Return [x, y] of the center of cell containing provided text 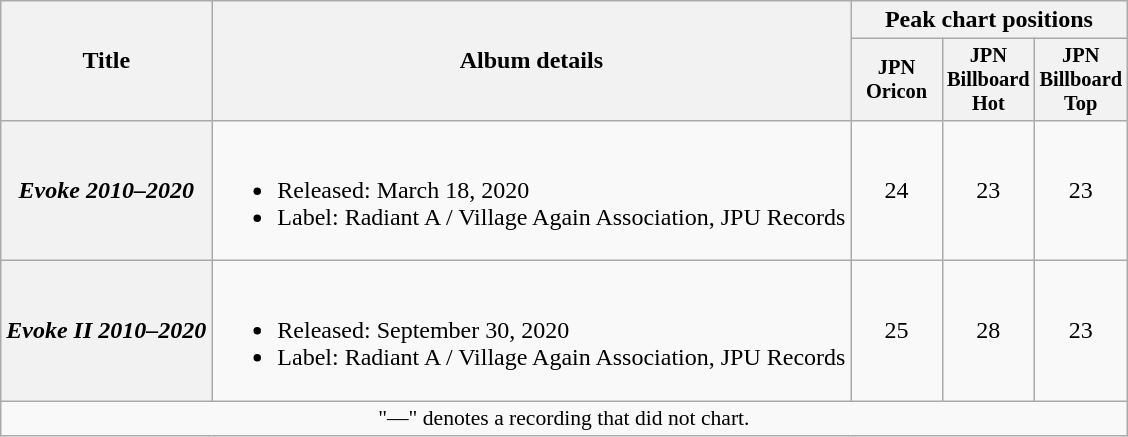
Released: March 18, 2020Label: Radiant A / Village Again Association, JPU Records [532, 190]
24 [896, 190]
Album details [532, 61]
Evoke 2010–2020 [106, 190]
JPNOricon [896, 80]
25 [896, 331]
JPNBillboardTop [1081, 80]
Evoke II 2010–2020 [106, 331]
Released: September 30, 2020Label: Radiant A / Village Again Association, JPU Records [532, 331]
"—" denotes a recording that did not chart. [564, 419]
JPNBillboardHot [988, 80]
Title [106, 61]
Peak chart positions [989, 20]
28 [988, 331]
